Extract the [X, Y] coordinate from the center of the cell holding the provided text.  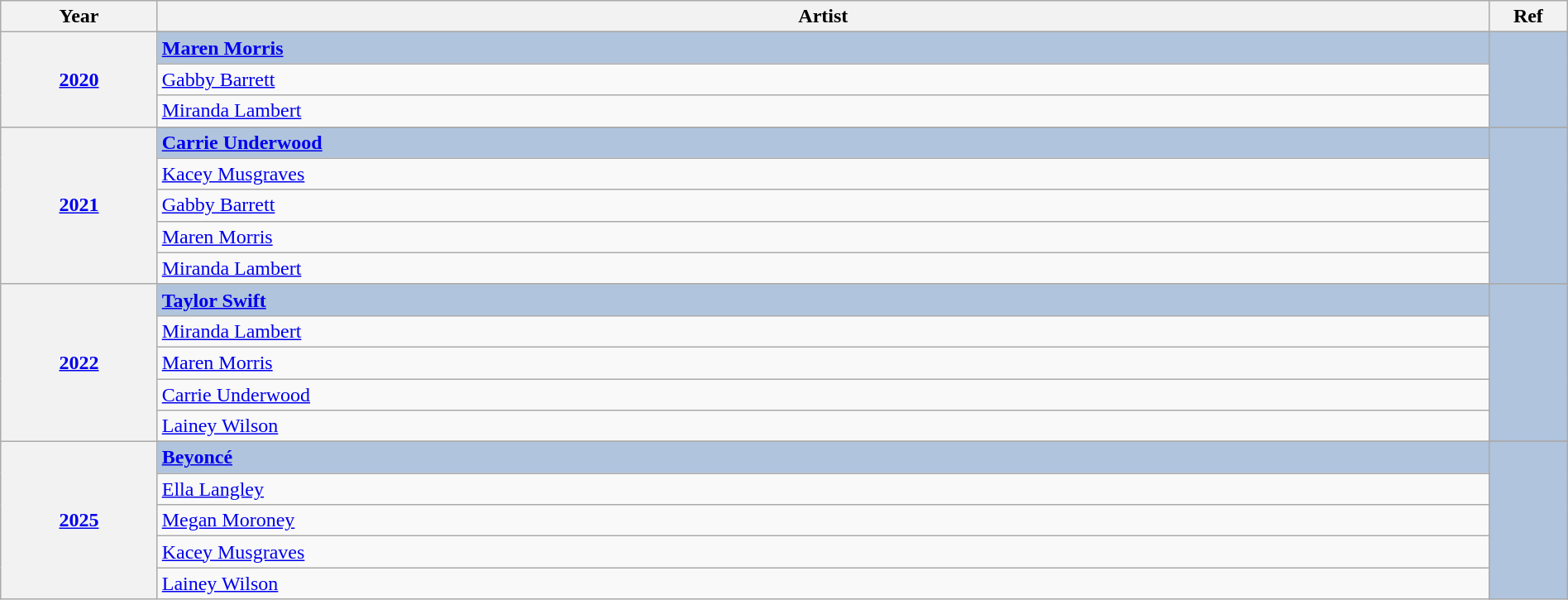
2021 [79, 205]
Taylor Swift [823, 300]
Megan Moroney [823, 521]
Ella Langley [823, 489]
Ref [1528, 17]
Artist [823, 17]
Beyoncé [823, 458]
2020 [79, 79]
2025 [79, 521]
2022 [79, 362]
Year [79, 17]
